From the cell containing the given text, extract its center point as (X, Y) coordinate. 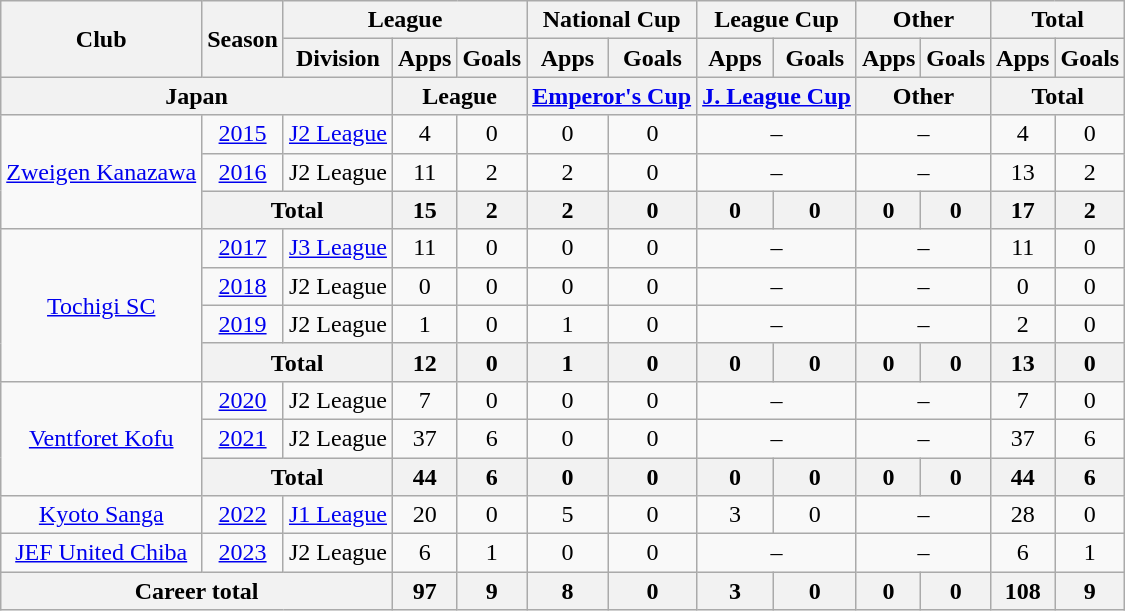
17 (1023, 210)
National Cup (612, 20)
2018 (243, 286)
2022 (243, 515)
5 (568, 515)
Season (243, 39)
2017 (243, 248)
Club (102, 39)
Emperor's Cup (612, 96)
Career total (197, 591)
2015 (243, 134)
20 (424, 515)
2023 (243, 553)
12 (424, 362)
2016 (243, 172)
15 (424, 210)
97 (424, 591)
8 (568, 591)
108 (1023, 591)
28 (1023, 515)
Zweigen Kanazawa (102, 172)
League Cup (777, 20)
J1 League (338, 515)
2021 (243, 438)
Japan (197, 96)
JEF United Chiba (102, 553)
2019 (243, 324)
Division (338, 58)
Ventforet Kofu (102, 438)
J. League Cup (777, 96)
2020 (243, 400)
Tochigi SC (102, 305)
J3 League (338, 248)
Kyoto Sanga (102, 515)
